Capture the cell that displays the provided text and extract its (X, Y) central coordinate. 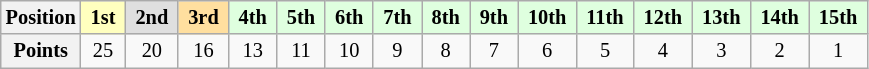
6th (349, 17)
11th (604, 17)
8 (446, 51)
6 (547, 51)
8th (446, 17)
12th (663, 17)
9 (397, 51)
7th (397, 17)
25 (104, 51)
5th (301, 17)
Position (41, 17)
10th (547, 17)
1st (104, 17)
13 (253, 51)
20 (152, 51)
Points (41, 51)
14th (779, 17)
10 (349, 51)
2 (779, 51)
3 (721, 51)
7 (494, 51)
2nd (152, 17)
5 (604, 51)
16 (203, 51)
3rd (203, 17)
4 (663, 51)
11 (301, 51)
13th (721, 17)
9th (494, 17)
4th (253, 17)
1 (838, 51)
15th (838, 17)
